Detect which cell encompasses the target text, then output its (x, y) center coordinate. 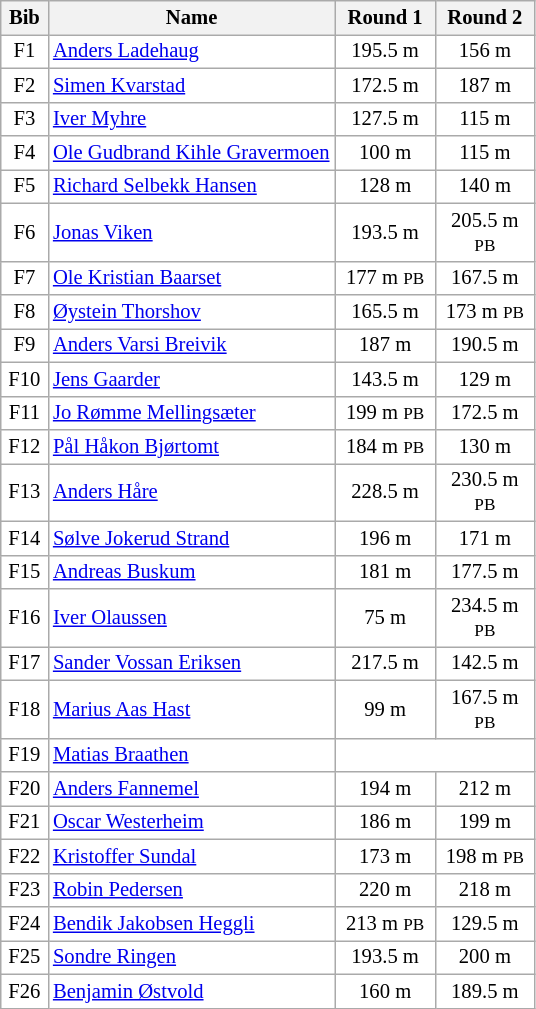
Anders Fannemel (192, 789)
205.5 m PB (485, 232)
F4 (24, 153)
F3 (24, 119)
196 m (385, 538)
177 m PB (385, 278)
Name (192, 17)
F23 (24, 890)
143.5 m (385, 379)
167.5 m (485, 278)
142.5 m (485, 663)
195.5 m (385, 51)
Sander Vossan Eriksen (192, 663)
100 m (385, 153)
F19 (24, 755)
212 m (485, 789)
Iver Olaussen (192, 617)
213 m PB (385, 923)
Kristoffer Sundal (192, 856)
200 m (485, 957)
Ole Gudbrand Kihle Gravermoen (192, 153)
F21 (24, 822)
F7 (24, 278)
99 m (385, 709)
173 m PB (485, 311)
F12 (24, 447)
F6 (24, 232)
Sondre Ringen (192, 957)
184 m PB (385, 447)
Marius Aas Hast (192, 709)
129 m (485, 379)
F16 (24, 617)
F5 (24, 186)
F1 (24, 51)
198 m PB (485, 856)
234.5 m PB (485, 617)
Round 1 (385, 17)
Andreas Buskum (192, 572)
218 m (485, 890)
167.5 m PB (485, 709)
F26 (24, 991)
177.5 m (485, 572)
F8 (24, 311)
Richard Selbekk Hansen (192, 186)
Simen Kvarstad (192, 85)
F15 (24, 572)
171 m (485, 538)
Robin Pedersen (192, 890)
F2 (24, 85)
F9 (24, 345)
Pål Håkon Bjørtomt (192, 447)
Benjamin Østvold (192, 991)
F18 (24, 709)
140 m (485, 186)
199 m (485, 822)
127.5 m (385, 119)
Bendik Jakobsen Heggli (192, 923)
130 m (485, 447)
Anders Varsi Breivik (192, 345)
F22 (24, 856)
186 m (385, 822)
Øystein Thorshov (192, 311)
F25 (24, 957)
194 m (385, 789)
F11 (24, 413)
228.5 m (385, 492)
156 m (485, 51)
129.5 m (485, 923)
160 m (385, 991)
Bib (24, 17)
F20 (24, 789)
181 m (385, 572)
F10 (24, 379)
173 m (385, 856)
Anders Håre (192, 492)
Anders Ladehaug (192, 51)
190.5 m (485, 345)
F13 (24, 492)
189.5 m (485, 991)
75 m (385, 617)
217.5 m (385, 663)
Jonas Viken (192, 232)
230.5 m PB (485, 492)
Jo Rømme Mellingsæter (192, 413)
F14 (24, 538)
165.5 m (385, 311)
Round 2 (485, 17)
F24 (24, 923)
F17 (24, 663)
Matias Braathen (192, 755)
Jens Gaarder (192, 379)
Sølve Jokerud Strand (192, 538)
128 m (385, 186)
199 m PB (385, 413)
Ole Kristian Baarset (192, 278)
220 m (385, 890)
Oscar Westerheim (192, 822)
Iver Myhre (192, 119)
